Extract the [X, Y] coordinate from the center of the cell holding the provided text.  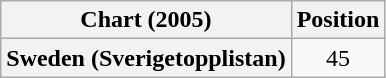
45 [338, 58]
Sweden (Sverigetopplistan) [146, 58]
Position [338, 20]
Chart (2005) [146, 20]
